Return (X, Y) of the center of cell containing provided text 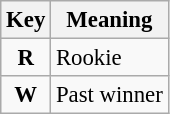
Meaning (110, 20)
W (26, 95)
Key (26, 20)
Past winner (110, 95)
R (26, 58)
Rookie (110, 58)
